Identify which cell holds the provided text, then report its (x, y) central coordinate. 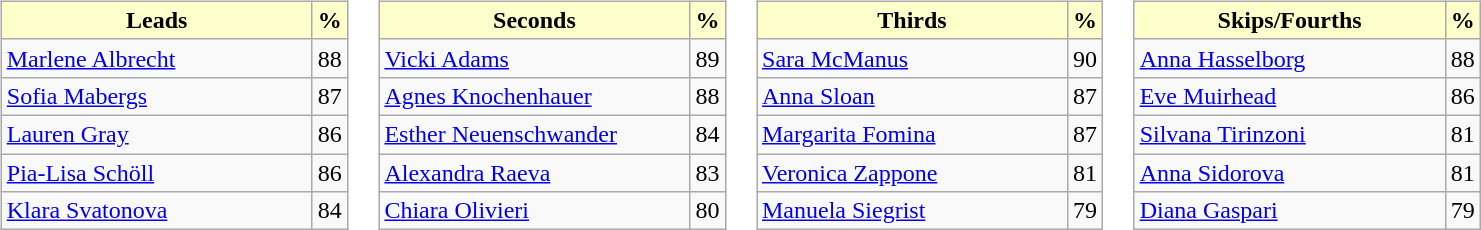
Silvana Tirinzoni (1290, 134)
Esther Neuenschwander (534, 134)
Leads (156, 20)
Diana Gaspari (1290, 211)
Eve Muirhead (1290, 96)
Thirds (912, 20)
Seconds (534, 20)
Sofia Mabergs (156, 96)
89 (708, 58)
Manuela Siegrist (912, 211)
Klara Svatonova (156, 211)
Skips/Fourths (1290, 20)
Agnes Knochenhauer (534, 96)
Anna Sloan (912, 96)
Veronica Zappone (912, 173)
Alexandra Raeva (534, 173)
80 (708, 211)
83 (708, 173)
Lauren Gray (156, 134)
Margarita Fomina (912, 134)
Vicki Adams (534, 58)
90 (1086, 58)
Marlene Albrecht (156, 58)
Sara McManus (912, 58)
Anna Sidorova (1290, 173)
Chiara Olivieri (534, 211)
Pia-Lisa Schöll (156, 173)
Anna Hasselborg (1290, 58)
